Locate the cell with the specified text and output its [X, Y] center coordinate. 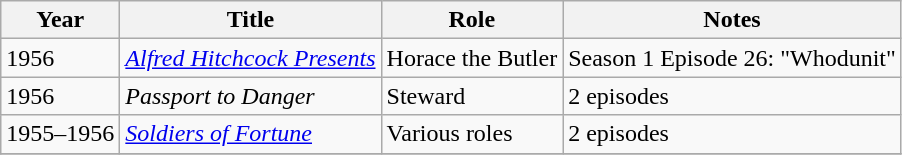
Season 1 Episode 26: "Whodunit" [732, 58]
1955–1956 [60, 134]
Horace the Butler [472, 58]
Year [60, 20]
Passport to Danger [250, 96]
Various roles [472, 134]
Notes [732, 20]
Title [250, 20]
Soldiers of Fortune [250, 134]
Alfred Hitchcock Presents [250, 58]
Role [472, 20]
Steward [472, 96]
